Extract the (x, y) coordinate from the center of the cell holding the provided text.  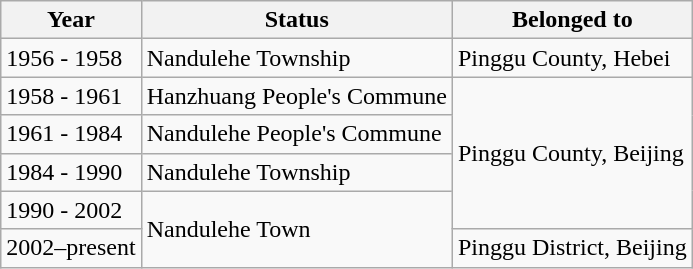
Nandulehe Town (296, 229)
Belonged to (572, 20)
1956 - 1958 (71, 58)
1984 - 1990 (71, 172)
Pinggu County, Beijing (572, 153)
1958 - 1961 (71, 96)
Nandulehe People's Commune (296, 134)
2002–present (71, 248)
Pinggu County, Hebei (572, 58)
Year (71, 20)
Hanzhuang People's Commune (296, 96)
1990 - 2002 (71, 210)
Pinggu District, Beijing (572, 248)
1961 - 1984 (71, 134)
Status (296, 20)
